Detect which cell encompasses the target text, then output its (x, y) center coordinate. 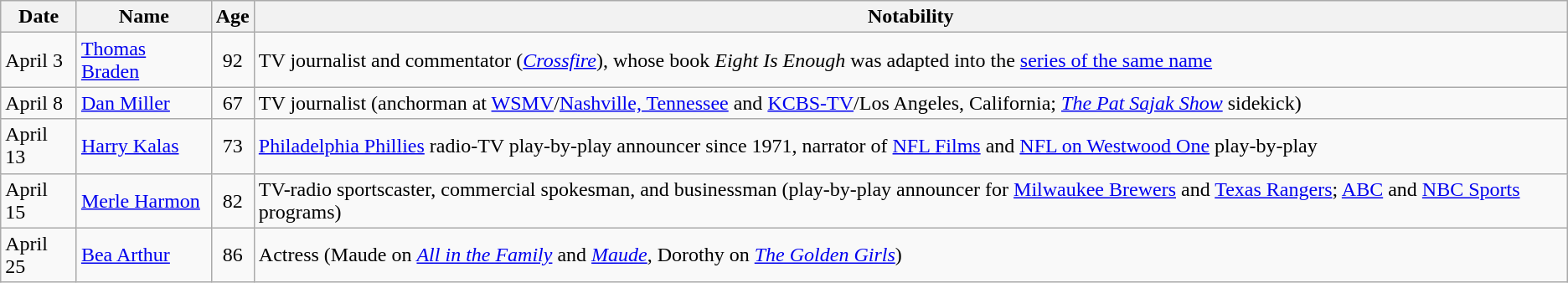
April 3 (39, 60)
Bea Arthur (144, 255)
Name (144, 17)
82 (233, 201)
April 13 (39, 146)
April 15 (39, 201)
73 (233, 146)
Date (39, 17)
April 25 (39, 255)
Dan Miller (144, 103)
86 (233, 255)
67 (233, 103)
TV journalist and commentator (Crossfire), whose book Eight Is Enough was adapted into the series of the same name (910, 60)
Philadelphia Phillies radio-TV play-by-play announcer since 1971, narrator of NFL Films and NFL on Westwood One play-by-play (910, 146)
Actress (Maude on All in the Family and Maude, Dorothy on The Golden Girls) (910, 255)
Age (233, 17)
Harry Kalas (144, 146)
92 (233, 60)
Notability (910, 17)
April 8 (39, 103)
Thomas Braden (144, 60)
Merle Harmon (144, 201)
TV journalist (anchorman at WSMV/Nashville, Tennessee and KCBS-TV/Los Angeles, California; The Pat Sajak Show sidekick) (910, 103)
